Scan for the cell matching the given text and deliver its [x, y] coordinate at center. 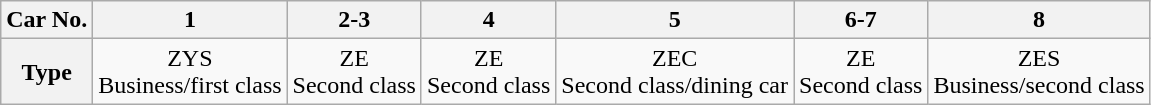
6-7 [861, 20]
Type [47, 72]
4 [488, 20]
Car No. [47, 20]
8 [1039, 20]
1 [190, 20]
ZESBusiness/second class [1039, 72]
5 [675, 20]
ZYSBusiness/first class [190, 72]
2-3 [354, 20]
ZECSecond class/dining car [675, 72]
